Return [x, y] of the center of cell containing provided text 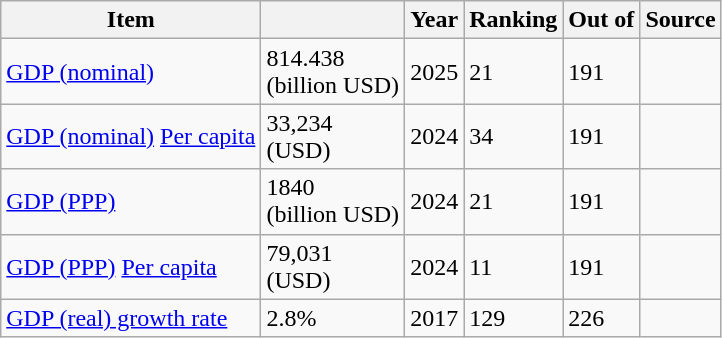
GDP (nominal) Per capita [131, 136]
129 [514, 318]
GDP (nominal) [131, 72]
2025 [434, 72]
2017 [434, 318]
GDP (PPP) [131, 202]
34 [514, 136]
33,234(USD) [333, 136]
Source [680, 20]
Ranking [514, 20]
79,031(USD) [333, 266]
Item [131, 20]
814.438(billion USD) [333, 72]
GDP (real) growth rate [131, 318]
226 [602, 318]
Out of [602, 20]
2.8% [333, 318]
Year [434, 20]
1840(billion USD) [333, 202]
GDP (PPP) Per capita [131, 266]
11 [514, 266]
